Detect which cell encompasses the target text, then output its (X, Y) center coordinate. 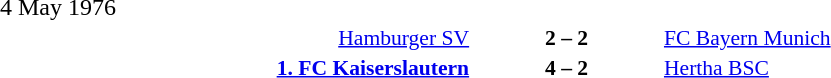
2 – 2 (566, 38)
